Locate the cell with the specified text and output its [X, Y] center coordinate. 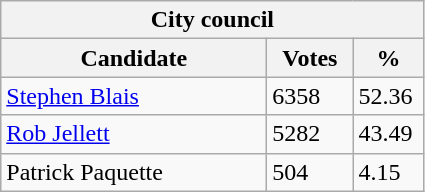
4.15 [388, 172]
43.49 [388, 134]
52.36 [388, 96]
Patrick Paquette [134, 172]
5282 [310, 134]
Rob Jellett [134, 134]
% [388, 58]
City council [212, 20]
6358 [310, 96]
Stephen Blais [134, 96]
Candidate [134, 58]
504 [310, 172]
Votes [310, 58]
